Return the (x, y) coordinate for the center point of the cell that contains the specified text.  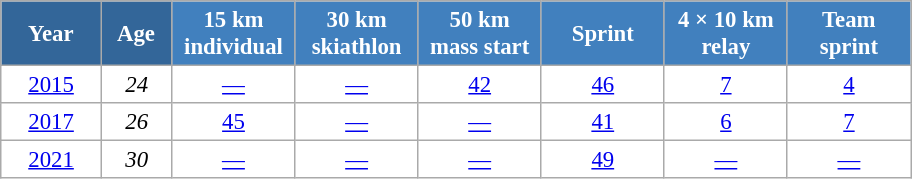
42 (480, 85)
Year (52, 34)
2017 (52, 122)
6 (726, 122)
Age (136, 34)
41 (602, 122)
30 (136, 160)
Team sprint (848, 34)
4 (848, 85)
15 km individual (234, 34)
Sprint (602, 34)
26 (136, 122)
4 × 10 km relay (726, 34)
49 (602, 160)
2021 (52, 160)
45 (234, 122)
24 (136, 85)
50 km mass start (480, 34)
46 (602, 85)
2015 (52, 85)
30 km skiathlon (356, 34)
